Output the [x, y] coordinate of the center of the cell containing the given text.  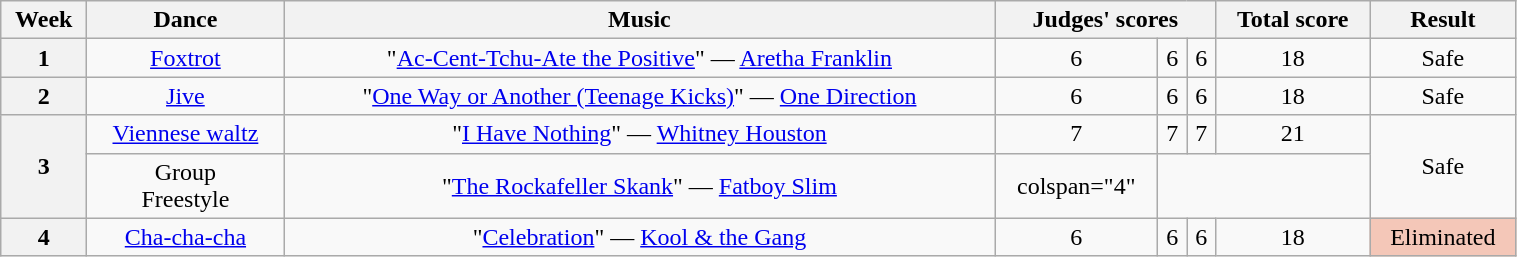
3 [44, 166]
"I Have Nothing" — Whitney Houston [640, 134]
Jive [186, 96]
Cha-cha-cha [186, 237]
colspan="4" [1076, 186]
"The Rockafeller Skank" — Fatboy Slim [640, 186]
Judges' scores [1106, 20]
1 [44, 58]
Result [1443, 20]
GroupFreestyle [186, 186]
Week [44, 20]
Dance [186, 20]
2 [44, 96]
Viennese waltz [186, 134]
Total score [1293, 20]
"Ac-Cent-Tchu-Ate the Positive" — Aretha Franklin [640, 58]
4 [44, 237]
Eliminated [1443, 237]
Music [640, 20]
"One Way or Another (Teenage Kicks)" — One Direction [640, 96]
"Celebration" — Kool & the Gang [640, 237]
21 [1293, 134]
Foxtrot [186, 58]
